Capture the cell that displays the provided text and extract its (X, Y) central coordinate. 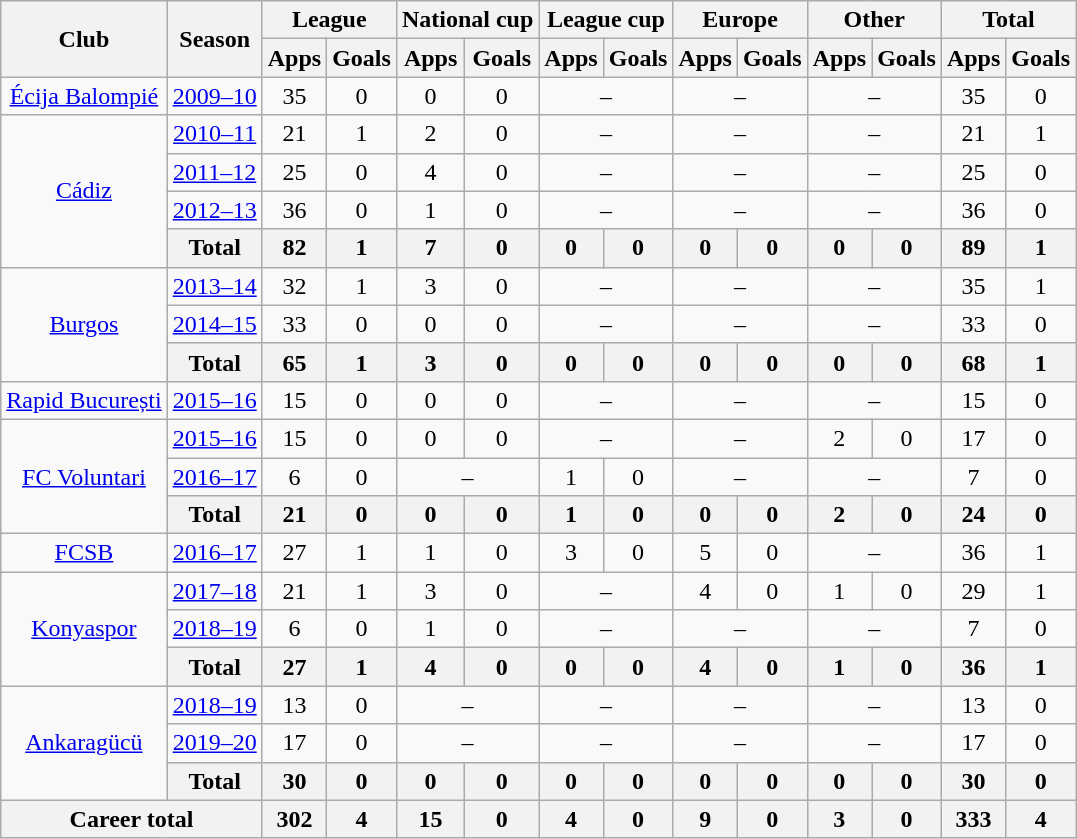
Écija Balompié (84, 96)
2011–12 (214, 172)
Club (84, 39)
Ankaragücü (84, 743)
89 (973, 248)
FC Voluntari (84, 476)
302 (294, 819)
Season (214, 39)
League (329, 20)
2014–15 (214, 324)
2010–11 (214, 134)
29 (973, 591)
24 (973, 515)
9 (705, 819)
2019–20 (214, 743)
Career total (132, 819)
Other (874, 20)
FCSB (84, 553)
2017–18 (214, 591)
32 (294, 286)
2013–14 (214, 286)
Rapid București (84, 400)
2009–10 (214, 96)
82 (294, 248)
2012–13 (214, 210)
National cup (467, 20)
68 (973, 362)
5 (705, 553)
333 (973, 819)
Cádiz (84, 191)
Konyaspor (84, 629)
65 (294, 362)
League cup (606, 20)
Europe (740, 20)
Burgos (84, 324)
